Output the (X, Y) coordinate of the center of the cell containing the given text.  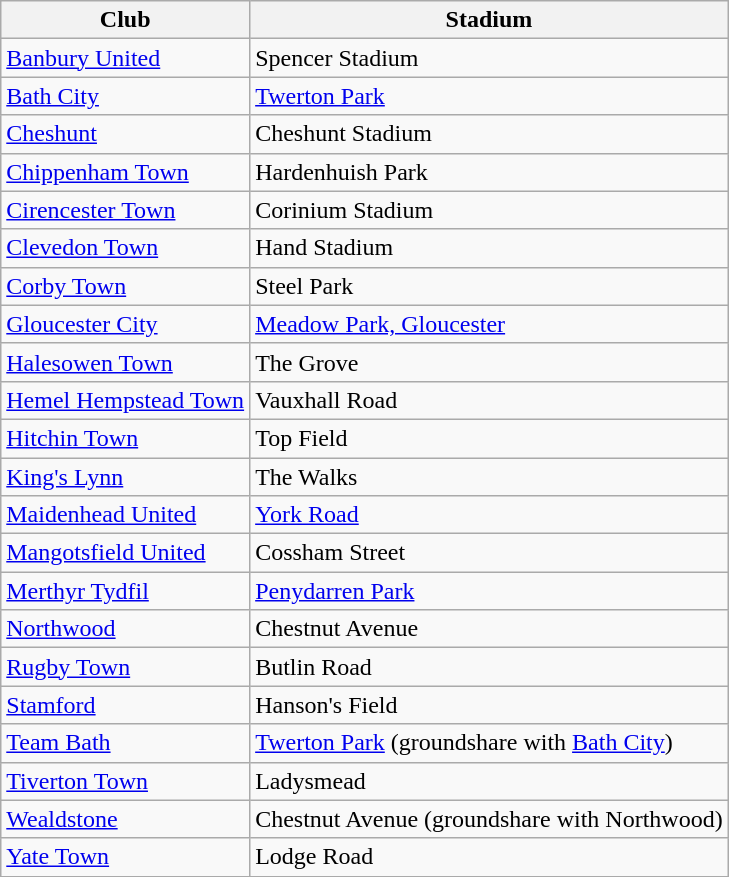
Rugby Town (126, 667)
Halesowen Town (126, 362)
The Grove (490, 362)
Hardenhuish Park (490, 172)
Corby Town (126, 286)
Corinium Stadium (490, 210)
Ladysmead (490, 781)
Butlin Road (490, 667)
Vauxhall Road (490, 400)
Hemel Hempstead Town (126, 400)
Gloucester City (126, 324)
Team Bath (126, 743)
Club (126, 20)
Merthyr Tydfil (126, 591)
Yate Town (126, 857)
The Walks (490, 477)
York Road (490, 515)
Cossham Street (490, 553)
Maidenhead United (126, 515)
Hand Stadium (490, 248)
Chestnut Avenue (groundshare with Northwood) (490, 819)
Cheshunt (126, 134)
King's Lynn (126, 477)
Twerton Park (490, 96)
Lodge Road (490, 857)
Clevedon Town (126, 248)
Steel Park (490, 286)
Stadium (490, 20)
Banbury United (126, 58)
Cirencester Town (126, 210)
Stamford (126, 705)
Meadow Park, Gloucester (490, 324)
Penydarren Park (490, 591)
Tiverton Town (126, 781)
Wealdstone (126, 819)
Chestnut Avenue (490, 629)
Spencer Stadium (490, 58)
Mangotsfield United (126, 553)
Bath City (126, 96)
Northwood (126, 629)
Chippenham Town (126, 172)
Hitchin Town (126, 438)
Twerton Park (groundshare with Bath City) (490, 743)
Top Field (490, 438)
Cheshunt Stadium (490, 134)
Hanson's Field (490, 705)
